Detect which cell encompasses the target text, then output its (x, y) center coordinate. 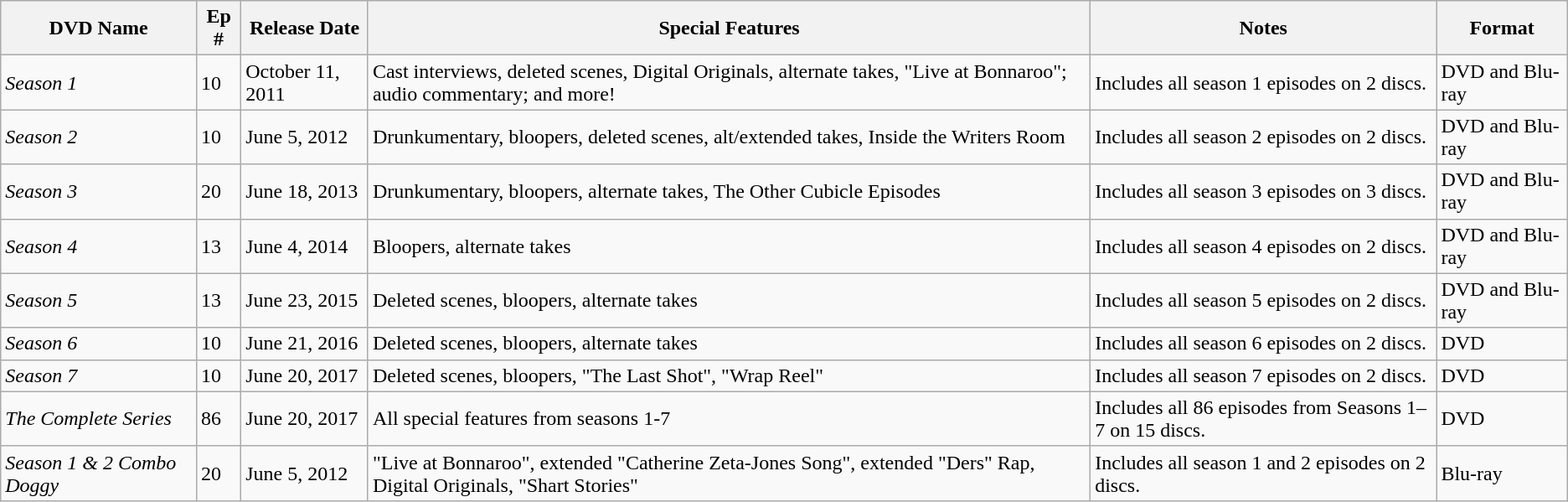
Includes all season 1 episodes on 2 discs. (1263, 82)
Includes all season 7 episodes on 2 discs. (1263, 375)
Season 1 & 2 Combo Doggy (99, 473)
Format (1502, 28)
June 21, 2016 (305, 344)
Season 2 (99, 137)
Includes all season 6 episodes on 2 discs. (1263, 344)
Ep # (218, 28)
Deleted scenes, bloopers, "The Last Shot", "Wrap Reel" (729, 375)
86 (218, 419)
"Live at Bonnaroo", extended "Catherine Zeta-Jones Song", extended "Ders" Rap, Digital Originals, "Shart Stories" (729, 473)
Release Date (305, 28)
Season 7 (99, 375)
Season 4 (99, 246)
DVD Name (99, 28)
Season 5 (99, 300)
All special features from seasons 1-7 (729, 419)
Notes (1263, 28)
The Complete Series (99, 419)
Drunkumentary, bloopers, alternate takes, The Other Cubicle Episodes (729, 191)
Includes all season 2 episodes on 2 discs. (1263, 137)
June 4, 2014 (305, 246)
Bloopers, alternate takes (729, 246)
Includes all 86 episodes from Seasons 1–7 on 15 discs. (1263, 419)
Includes all season 4 episodes on 2 discs. (1263, 246)
Special Features (729, 28)
October 11, 2011 (305, 82)
Season 6 (99, 344)
Season 3 (99, 191)
Blu-ray (1502, 473)
Season 1 (99, 82)
Includes all season 5 episodes on 2 discs. (1263, 300)
Includes all season 1 and 2 episodes on 2 discs. (1263, 473)
June 23, 2015 (305, 300)
Drunkumentary, bloopers, deleted scenes, alt/extended takes, Inside the Writers Room (729, 137)
June 18, 2013 (305, 191)
Cast interviews, deleted scenes, Digital Originals, alternate takes, "Live at Bonnaroo"; audio commentary; and more! (729, 82)
Includes all season 3 episodes on 3 discs. (1263, 191)
